Scan for the cell matching the given text and deliver its (X, Y) coordinate at center. 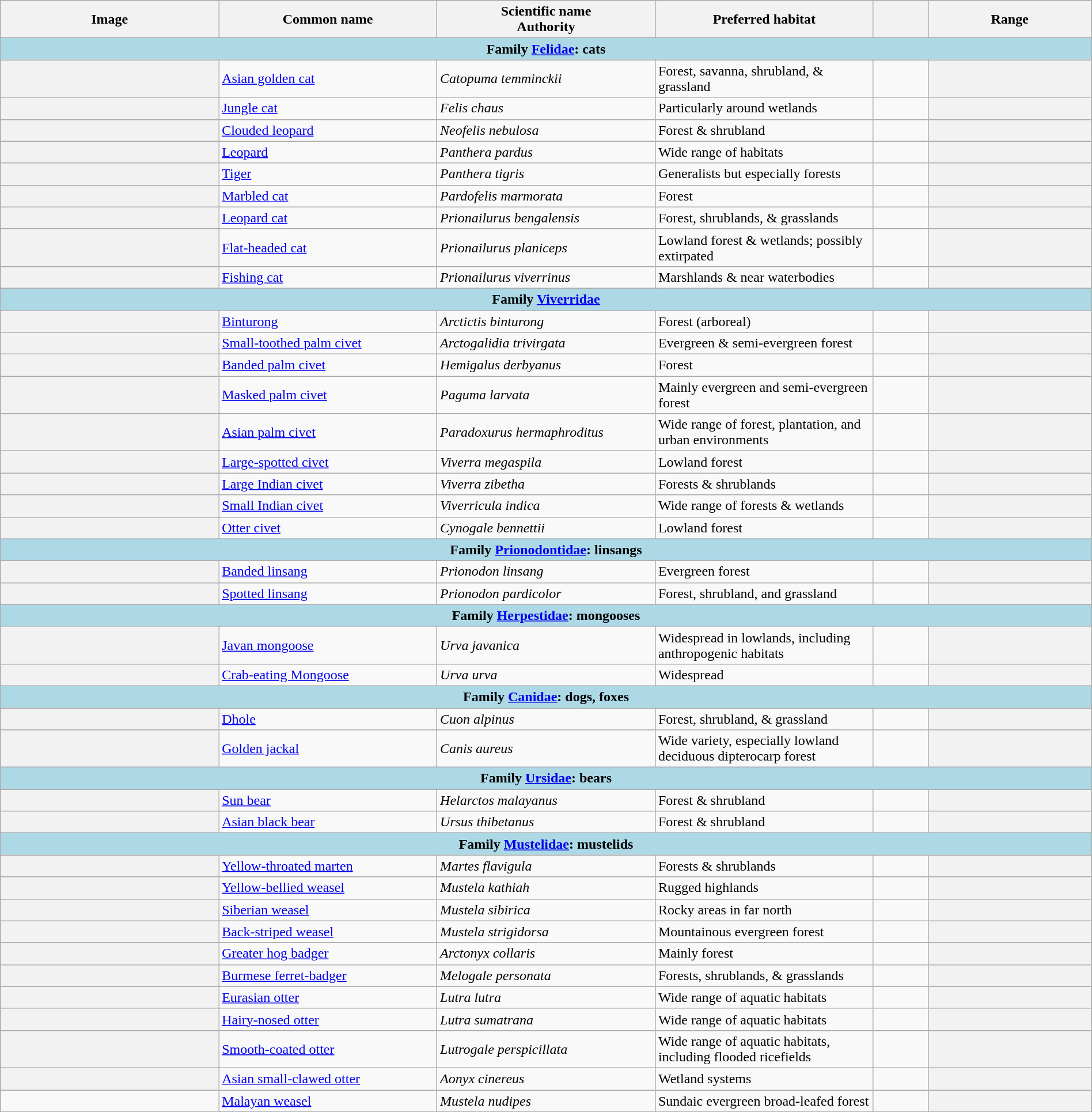
Family Viverridae (546, 299)
Lutrogale perspicillata (546, 1049)
Forest (arboreal) (764, 321)
Aonyx cinereus (546, 1079)
Widespread in lowlands, including anthropogenic habitats (764, 645)
Forest, shrublands, & grasslands (764, 218)
Image (109, 20)
Viverra zibetha (546, 484)
Forests, shrublands, & grasslands (764, 975)
Paradoxurus hermaphroditus (546, 432)
Family Canidae: dogs, foxes (546, 697)
Asian black bear (328, 822)
Family Ursidae: bears (546, 778)
Arctictis binturong (546, 321)
Fishing cat (328, 277)
Ursus thibetanus (546, 822)
Evergreen forest (764, 572)
Tiger (328, 174)
Wide range of aquatic habitats, including flooded ricefields (764, 1049)
Small Indian civet (328, 506)
Mainly evergreen and semi-evergreen forest (764, 395)
Golden jackal (328, 749)
Wide variety, especially lowland deciduous dipterocarp forest (764, 749)
Mustela sibirica (546, 910)
Viverra megaspila (546, 462)
Evergreen & semi-evergreen forest (764, 343)
Prionodon linsang (546, 572)
Family Prionodontidae: linsangs (546, 550)
Large Indian civet (328, 484)
Greater hog badger (328, 954)
Yellow-throated marten (328, 866)
Wide range of forests & wetlands (764, 506)
Paguma larvata (546, 395)
Pardofelis marmorata (546, 196)
Lutra lutra (546, 997)
Asian golden cat (328, 78)
Family Felidae: cats (546, 49)
Leopard (328, 152)
Rocky areas in far north (764, 910)
Widespread (764, 675)
Sundaic evergreen broad-leafed forest (764, 1101)
Siberian weasel (328, 910)
Particularly around wetlands (764, 108)
Small-toothed palm civet (328, 343)
Melogale personata (546, 975)
Cynogale bennettii (546, 528)
Malayan weasel (328, 1101)
Marshlands & near waterbodies (764, 277)
Binturong (328, 321)
Crab-eating Mongoose (328, 675)
Mustela strigidorsa (546, 932)
Banded linsang (328, 572)
Leopard cat (328, 218)
Asian palm civet (328, 432)
Mustela nudipes (546, 1101)
Back-striped weasel (328, 932)
Jungle cat (328, 108)
Spotted linsang (328, 593)
Panthera pardus (546, 152)
Generalists but especially forests (764, 174)
Forest, shrubland, and grassland (764, 593)
Javan mongoose (328, 645)
Felis chaus (546, 108)
Smooth-coated otter (328, 1049)
Prionailurus viverrinus (546, 277)
Panthera tigris (546, 174)
Lutra sumatrana (546, 1019)
Common name (328, 20)
Otter civet (328, 528)
Canis aureus (546, 749)
Marbled cat (328, 196)
Prionailurus planiceps (546, 248)
Mustela kathiah (546, 888)
Family Herpestidae: mongooses (546, 615)
Viverricula indica (546, 506)
Hemigalus derbyanus (546, 365)
Urva urva (546, 675)
Masked palm civet (328, 395)
Wetland systems (764, 1079)
Banded palm civet (328, 365)
Sun bear (328, 800)
Burmese ferret-badger (328, 975)
Clouded leopard (328, 130)
Arctonyx collaris (546, 954)
Prionailurus bengalensis (546, 218)
Neofelis nebulosa (546, 130)
Helarctos malayanus (546, 800)
Range (1010, 20)
Mountainous evergreen forest (764, 932)
Wide range of forest, plantation, and urban environments (764, 432)
Mainly forest (764, 954)
Wide range of habitats (764, 152)
Martes flavigula (546, 866)
Forest, shrubland, & grassland (764, 718)
Family Mustelidae: mustelids (546, 844)
Large-spotted civet (328, 462)
Cuon alpinus (546, 718)
Catopuma temminckii (546, 78)
Urva javanica (546, 645)
Forest, savanna, shrubland, & grassland (764, 78)
Eurasian otter (328, 997)
Hairy-nosed otter (328, 1019)
Lowland forest & wetlands; possibly extirpated (764, 248)
Asian small-clawed otter (328, 1079)
Arctogalidia trivirgata (546, 343)
Dhole (328, 718)
Flat-headed cat (328, 248)
Rugged highlands (764, 888)
Prionodon pardicolor (546, 593)
Preferred habitat (764, 20)
Yellow-bellied weasel (328, 888)
Scientific nameAuthority (546, 20)
